Search for the cell housing the specified text and yield its (X, Y) center coordinate. 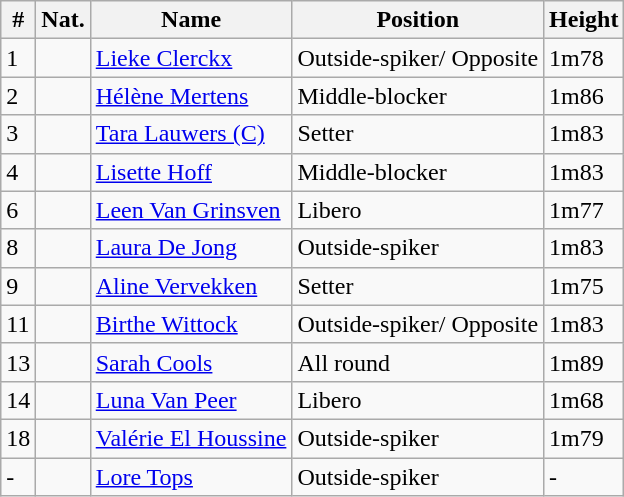
14 (18, 400)
Lieke Clerckx (191, 58)
1m78 (584, 58)
6 (18, 210)
4 (18, 172)
Luna Van Peer (191, 400)
1m89 (584, 362)
Nat. (63, 20)
Leen Van Grinsven (191, 210)
1m79 (584, 438)
Sarah Cools (191, 362)
Aline Vervekken (191, 286)
1m75 (584, 286)
9 (18, 286)
Laura De Jong (191, 248)
Lisette Hoff (191, 172)
Name (191, 20)
1m68 (584, 400)
1m77 (584, 210)
18 (18, 438)
11 (18, 324)
# (18, 20)
Birthe Wittock (191, 324)
Tara Lauwers (C) (191, 134)
Valérie El Houssine (191, 438)
8 (18, 248)
Hélène Mertens (191, 96)
13 (18, 362)
2 (18, 96)
All round (418, 362)
Height (584, 20)
Lore Tops (191, 477)
Position (418, 20)
3 (18, 134)
1 (18, 58)
1m86 (584, 96)
